Pinpoint the cell where the given text exists, returning its (x, y) midpoint coordinate. 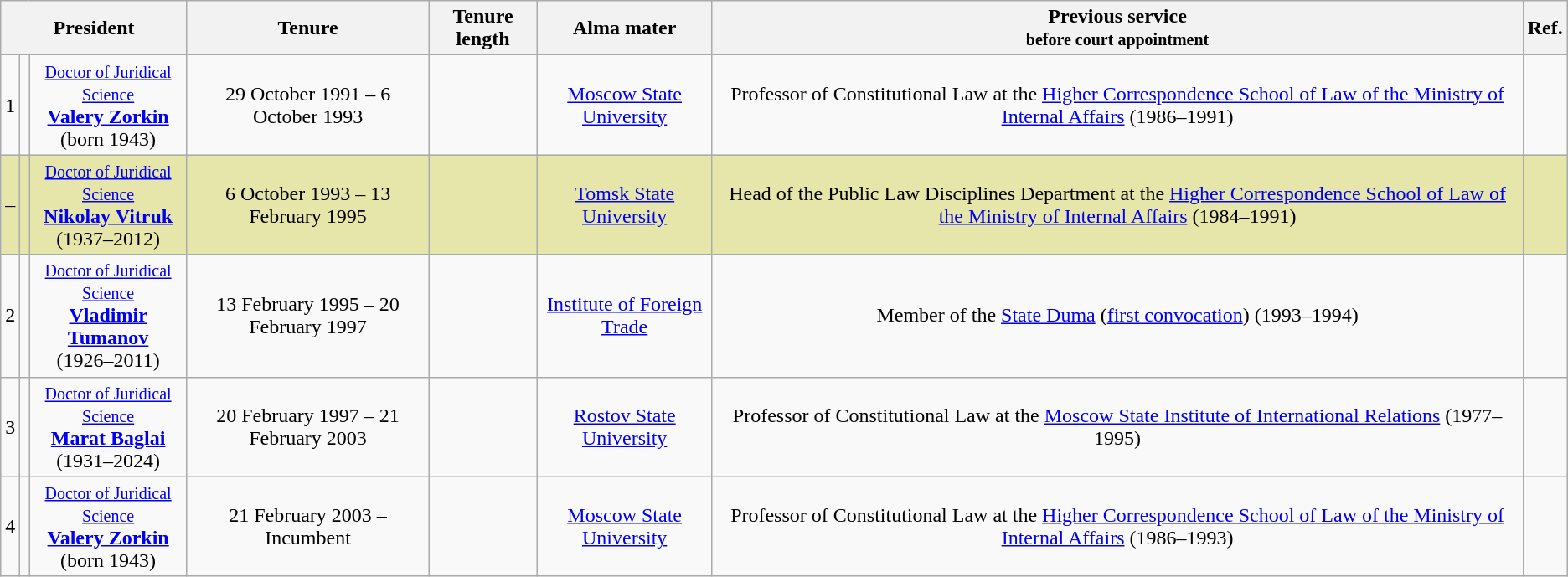
Alma mater (625, 28)
Member of the State Duma (first convocation) (1993–1994) (1117, 316)
Head of the Public Law Disciplines Department at the Higher Correspondence School of Law of the Ministry of Internal Affairs (1984–1991) (1117, 204)
21 February 2003 – Incumbent (307, 526)
2 (10, 316)
13 February 1995 – 20 February 1997 (307, 316)
President (94, 28)
Professor of Constitutional Law at the Moscow State Institute of International Relations (1977–1995) (1117, 427)
Professor of Constitutional Law at the Higher Correspondence School of Law of the Ministry of Internal Affairs (1986–1991) (1117, 106)
Tomsk State University (625, 204)
Ref. (1545, 28)
Rostov State University (625, 427)
Tenure (307, 28)
– (10, 204)
29 October 1991 – 6 October 1993 (307, 106)
Institute of Foreign Trade (625, 316)
Doctor of Juridical ScienceNikolay Vitruk(1937–2012) (108, 204)
3 (10, 427)
1 (10, 106)
6 October 1993 – 13 February 1995 (307, 204)
20 February 1997 – 21 February 2003 (307, 427)
Professor of Constitutional Law at the Higher Correspondence School of Law of the Ministry of Internal Affairs (1986–1993) (1117, 526)
4 (10, 526)
Tenure length (483, 28)
Previous servicebefore court appointment (1117, 28)
Doctor of Juridical ScienceMarat Baglai(1931–2024) (108, 427)
Doctor of Juridical ScienceVladimir Tumanov(1926–2011) (108, 316)
